For the text-containing cell, return its midpoint in [x, y] coordinate format. 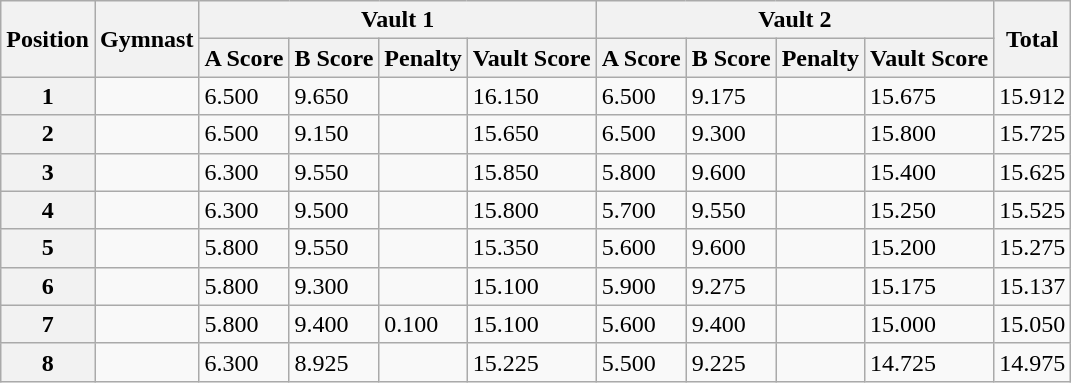
9.225 [731, 362]
15.050 [1032, 324]
1 [48, 96]
15.000 [930, 324]
15.675 [930, 96]
15.350 [532, 248]
15.912 [1032, 96]
9.500 [334, 210]
8 [48, 362]
3 [48, 172]
15.525 [1032, 210]
15.225 [532, 362]
Position [48, 39]
Vault 1 [398, 20]
0.100 [423, 324]
9.275 [731, 286]
15.275 [1032, 248]
Vault 2 [794, 20]
5.900 [641, 286]
5.700 [641, 210]
15.175 [930, 286]
7 [48, 324]
15.400 [930, 172]
15.650 [532, 134]
9.650 [334, 96]
15.137 [1032, 286]
9.175 [731, 96]
15.625 [1032, 172]
15.200 [930, 248]
14.725 [930, 362]
Total [1032, 39]
Gymnast [146, 39]
16.150 [532, 96]
15.725 [1032, 134]
15.250 [930, 210]
8.925 [334, 362]
14.975 [1032, 362]
4 [48, 210]
15.850 [532, 172]
2 [48, 134]
6 [48, 286]
5.500 [641, 362]
5 [48, 248]
9.150 [334, 134]
